Find where the given text appears and provide that cell's center as (X, Y) coordinate. 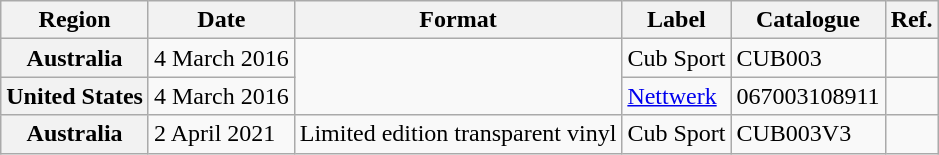
CUB003V3 (808, 134)
067003108911 (808, 96)
Limited edition transparent vinyl (458, 134)
United States (75, 96)
Catalogue (808, 20)
Label (676, 20)
Date (221, 20)
Format (458, 20)
CUB003 (808, 58)
2 April 2021 (221, 134)
Ref. (912, 20)
Region (75, 20)
Nettwerk (676, 96)
